Extract the (X, Y) coordinate from the center of the cell holding the provided text.  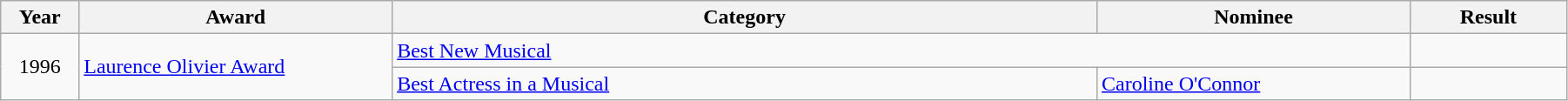
Best Actress in a Musical (745, 84)
Laurence Olivier Award (236, 67)
Category (745, 17)
Nominee (1254, 17)
Award (236, 17)
Best New Musical (901, 50)
Caroline O'Connor (1254, 84)
1996 (40, 67)
Year (40, 17)
Result (1488, 17)
